Detect which cell encompasses the target text, then output its (x, y) center coordinate. 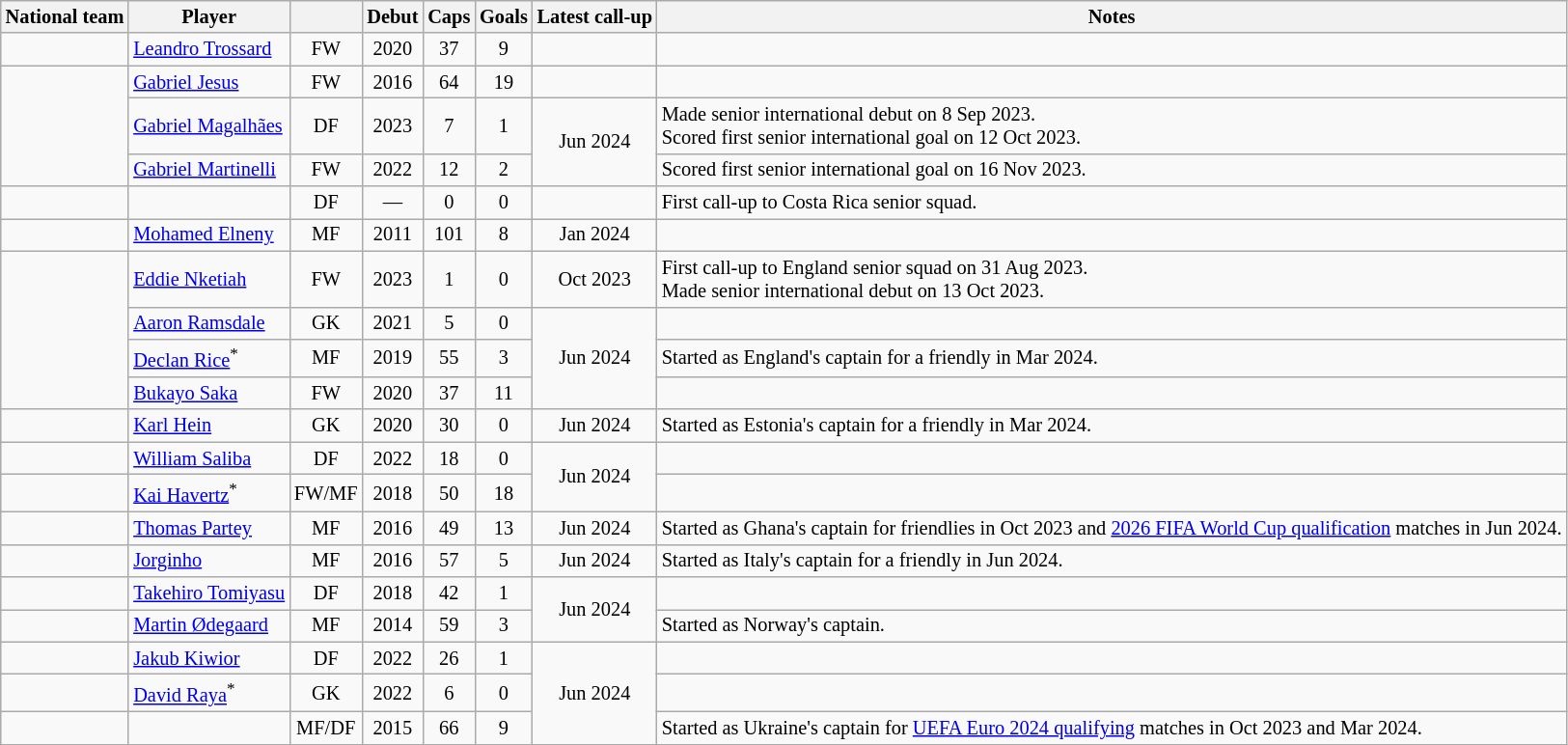
Debut (392, 16)
66 (449, 728)
Bukayo Saka (208, 393)
Started as Ukraine's captain for UEFA Euro 2024 qualifying matches in Oct 2023 and Mar 2024. (1112, 728)
Scored first senior international goal on 16 Nov 2023. (1112, 170)
First call-up to England senior squad on 31 Aug 2023.Made senior international debut on 13 Oct 2023. (1112, 279)
2014 (392, 625)
2021 (392, 323)
Kai Havertz* (208, 492)
11 (504, 393)
Takehiro Tomiyasu (208, 593)
Caps (449, 16)
National team (66, 16)
101 (449, 235)
2015 (392, 728)
Notes (1112, 16)
Started as Norway's captain. (1112, 625)
26 (449, 658)
Gabriel Jesus (208, 82)
Karl Hein (208, 426)
Jakub Kiwior (208, 658)
Player (208, 16)
Aaron Ramsdale (208, 323)
MF/DF (326, 728)
19 (504, 82)
Started as Italy's captain for a friendly in Jun 2024. (1112, 561)
Goals (504, 16)
Martin Ødegaard (208, 625)
— (392, 203)
Mohamed Elneny (208, 235)
Thomas Partey (208, 528)
Jorginho (208, 561)
2 (504, 170)
Jan 2024 (594, 235)
Latest call-up (594, 16)
6 (449, 693)
First call-up to Costa Rica senior squad. (1112, 203)
FW/MF (326, 492)
8 (504, 235)
57 (449, 561)
Gabriel Magalhães (208, 125)
Gabriel Martinelli (208, 170)
David Raya* (208, 693)
Started as England's captain for a friendly in Mar 2024. (1112, 357)
13 (504, 528)
7 (449, 125)
59 (449, 625)
Made senior international debut on 8 Sep 2023.Scored first senior international goal on 12 Oct 2023. (1112, 125)
12 (449, 170)
50 (449, 492)
William Saliba (208, 458)
Started as Estonia's captain for a friendly in Mar 2024. (1112, 426)
2019 (392, 357)
49 (449, 528)
Started as Ghana's captain for friendlies in Oct 2023 and 2026 FIFA World Cup qualification matches in Jun 2024. (1112, 528)
2011 (392, 235)
Eddie Nketiah (208, 279)
Declan Rice* (208, 357)
Oct 2023 (594, 279)
55 (449, 357)
42 (449, 593)
30 (449, 426)
64 (449, 82)
Leandro Trossard (208, 49)
